Find where the given text appears and provide that cell's center as [x, y] coordinate. 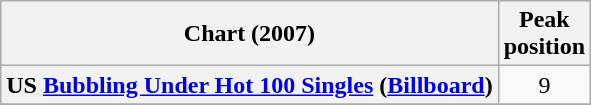
Chart (2007) [250, 34]
9 [544, 85]
US Bubbling Under Hot 100 Singles (Billboard) [250, 85]
Peakposition [544, 34]
